Extract the (x, y) coordinate from the center of the cell holding the provided text.  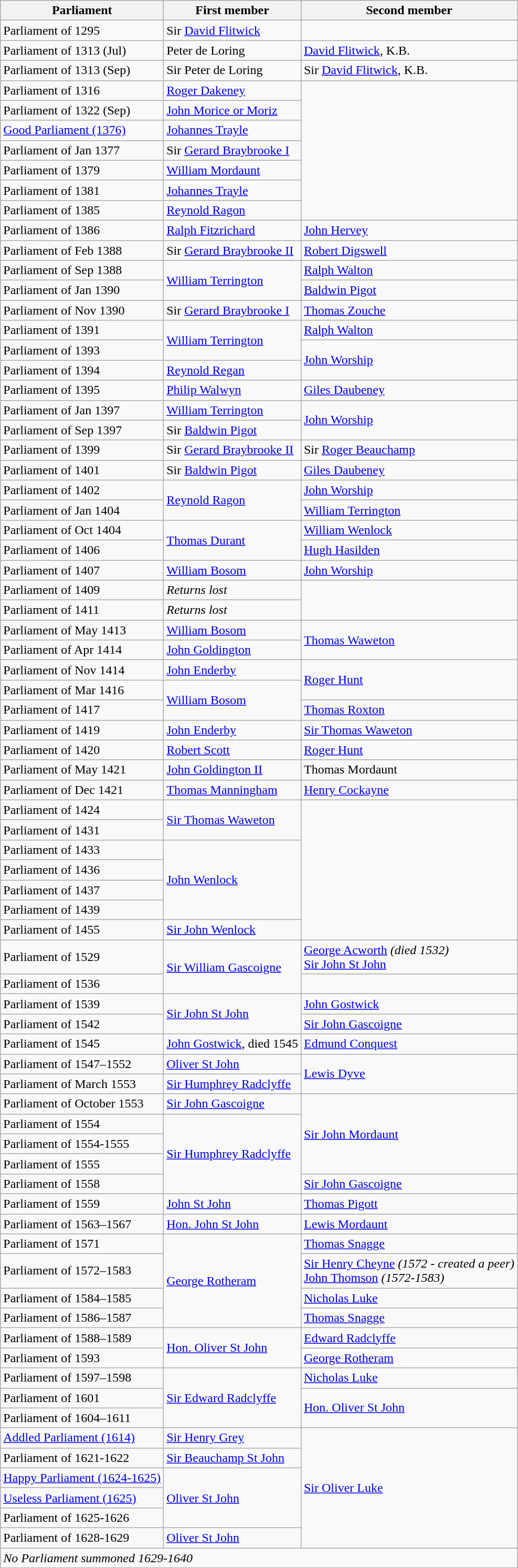
Parliament of 1313 (Jul) (82, 50)
Parliament of 1385 (82, 210)
Parliament of 1386 (82, 230)
Parliament of Mar 1416 (82, 690)
Parliament of 1295 (82, 30)
Edmund Conquest (409, 1044)
Parliament of 1625-1626 (82, 1518)
Parliament of 1399 (82, 450)
Parliament of 1628-1629 (82, 1538)
Parliament of Sep 1397 (82, 430)
Parliament of March 1553 (82, 1084)
Parliament of Feb 1388 (82, 250)
Parliament of 1409 (82, 590)
John Gostwick, died 1545 (232, 1044)
Sir William Gascoigne (232, 967)
Parliament of 1395 (82, 390)
Parliament of Jan 1397 (82, 410)
Parliament of 1555 (82, 1164)
John St John (232, 1204)
Parliament of 1394 (82, 370)
Sir Peter de Loring (232, 70)
Parliament of May 1413 (82, 630)
Parliament of 1402 (82, 490)
Parliament of 1572–1583 (82, 1271)
Parliament of 1431 (82, 830)
Good Parliament (1376) (82, 130)
Parliament of 1542 (82, 1024)
Parliament of 1406 (82, 550)
William Wenlock (409, 530)
Thomas Mordaunt (409, 770)
Parliament of Apr 1414 (82, 650)
Sir Roger Beauchamp (409, 450)
Parliament of 1547–1552 (82, 1064)
Parliament of 1597–1598 (82, 1378)
Parliament of 1604–1611 (82, 1418)
Sir John Mordaunt (409, 1134)
No Parliament summoned 1629-1640 (259, 1558)
William Mordaunt (232, 170)
Parliament of 1584–1585 (82, 1298)
John Gostwick (409, 1004)
Ralph Fitzrichard (232, 230)
Sir David Flitwick, K.B. (409, 70)
Parliament of 1558 (82, 1184)
Thomas Manningham (232, 790)
Parliament of Nov 1390 (82, 310)
Parliament of 1436 (82, 870)
Robert Digswell (409, 250)
Parliament of 1539 (82, 1004)
Lewis Mordaunt (409, 1224)
Sir Henry Grey (232, 1438)
First member (232, 11)
Philip Walwyn (232, 390)
George Acworth (died 1532) Sir John St John (409, 957)
Sir Beauchamp St John (232, 1458)
Parliament of Oct 1404 (82, 530)
Parliament (82, 11)
Thomas Pigott (409, 1204)
Parliament of 1455 (82, 930)
Parliament of Dec 1421 (82, 790)
Useless Parliament (1625) (82, 1498)
Parliament of 1571 (82, 1244)
Sir Edward Radclyffe (232, 1398)
Parliament of 1545 (82, 1044)
Parliament of 1601 (82, 1398)
Parliament of 1439 (82, 910)
Parliament of 1420 (82, 750)
Parliament of 1593 (82, 1358)
Parliament of 1401 (82, 470)
Thomas Waweton (409, 640)
Parliament of 1322 (Sep) (82, 110)
Parliament of 1563–1567 (82, 1224)
John Goldington (232, 650)
Parliament of Jan 1404 (82, 510)
Parliament of 1588–1589 (82, 1338)
Parliament of October 1553 (82, 1104)
John Hervey (409, 230)
Parliament of Nov 1414 (82, 670)
Peter de Loring (232, 50)
Thomas Zouche (409, 310)
John Morice or Moriz (232, 110)
Happy Parliament (1624-1625) (82, 1478)
Parliament of 1379 (82, 170)
Parliament of Sep 1388 (82, 270)
Thomas Roxton (409, 710)
Roger Dakeney (232, 90)
Sir Oliver Luke (409, 1488)
Parliament of 1424 (82, 810)
Hon. John St John (232, 1224)
Parliament of 1411 (82, 610)
Baldwin Pigot (409, 290)
Hugh Hasilden (409, 550)
Parliament of 1529 (82, 957)
Parliament of 1554 (82, 1124)
Parliament of 1381 (82, 190)
Parliament of 1313 (Sep) (82, 70)
David Flitwick, K.B. (409, 50)
Parliament of 1316 (82, 90)
Sir John St John (232, 1014)
John Wenlock (232, 880)
Parliament of 1419 (82, 730)
Parliament of 1433 (82, 850)
Henry Cockayne (409, 790)
Parliament of 1621-1622 (82, 1458)
Edward Radclyffe (409, 1338)
Parliament of 1536 (82, 984)
Parliament of Jan 1390 (82, 290)
Sir David Flitwick (232, 30)
Parliament of 1417 (82, 710)
Parliament of 1559 (82, 1204)
Parliament of 1393 (82, 350)
Addled Parliament (1614) (82, 1438)
Parliament of 1437 (82, 890)
Robert Scott (232, 750)
Parliament of Jan 1377 (82, 150)
Sir John Wenlock (232, 930)
Parliament of 1554-1555 (82, 1144)
Reynold Regan (232, 370)
Parliament of 1407 (82, 570)
Parliament of 1586–1587 (82, 1318)
Parliament of May 1421 (82, 770)
Thomas Durant (232, 540)
Lewis Dyve (409, 1074)
Parliament of 1391 (82, 330)
Second member (409, 11)
Sir Henry Cheyne (1572 - created a peer)John Thomson (1572-1583) (409, 1271)
John Goldington II (232, 770)
